Identify which cell holds the provided text, then report its (x, y) central coordinate. 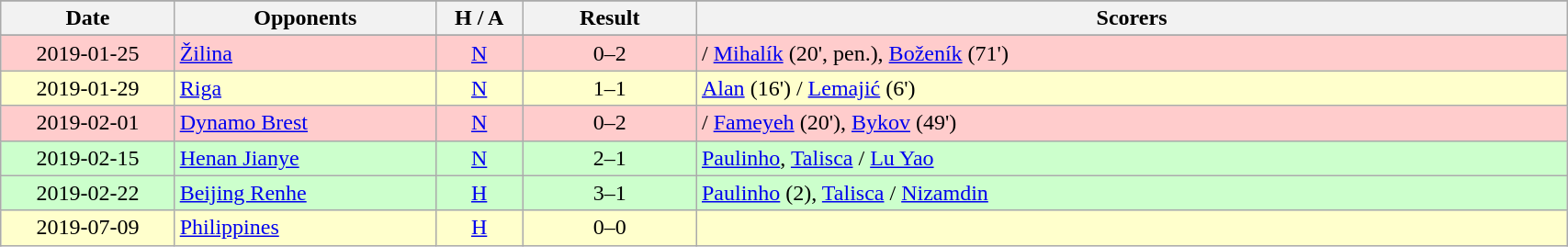
Result (610, 18)
2019-02-15 (88, 158)
Philippines (305, 228)
Henan Jianye (305, 158)
0–0 (610, 228)
2019-01-29 (88, 88)
Date (88, 18)
Paulinho, Talisca / Lu Yao (1132, 158)
Beijing Renhe (305, 193)
Scorers (1132, 18)
1–1 (610, 88)
Žilina (305, 53)
Paulinho (2), Talisca / Nizamdin (1132, 193)
Alan (16') / Lemajić (6') (1132, 88)
H / A (479, 18)
2019-02-01 (88, 123)
2–1 (610, 158)
/ Mihalík (20', pen.), Boženík (71') (1132, 53)
Dynamo Brest (305, 123)
Riga (305, 88)
2019-07-09 (88, 228)
Opponents (305, 18)
2019-02-22 (88, 193)
3–1 (610, 193)
/ Fameyeh (20'), Bykov (49') (1132, 123)
2019-01-25 (88, 53)
